Identify which cell holds the provided text, then report its [x, y] central coordinate. 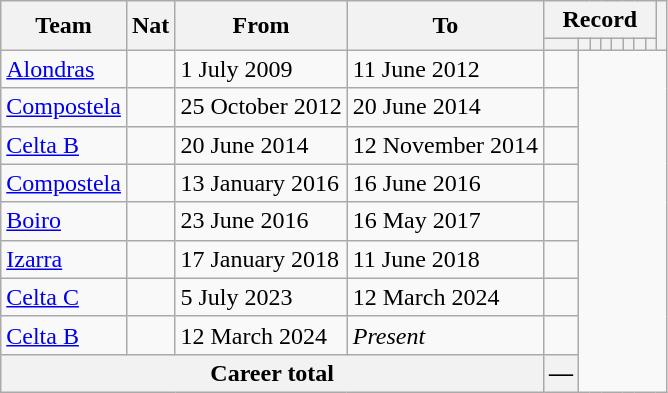
17 January 2018 [261, 259]
Alondras [64, 69]
— [562, 373]
25 October 2012 [261, 107]
5 July 2023 [261, 297]
Team [64, 26]
23 June 2016 [261, 221]
From [261, 26]
16 June 2016 [445, 183]
Izarra [64, 259]
Record [600, 20]
1 July 2009 [261, 69]
Present [445, 335]
16 May 2017 [445, 221]
Career total [272, 373]
11 June 2018 [445, 259]
To [445, 26]
Boiro [64, 221]
12 November 2014 [445, 145]
Celta C [64, 297]
11 June 2012 [445, 69]
13 January 2016 [261, 183]
Nat [150, 26]
